Determine the [x, y] coordinate at the center of the cell enclosing the given text.  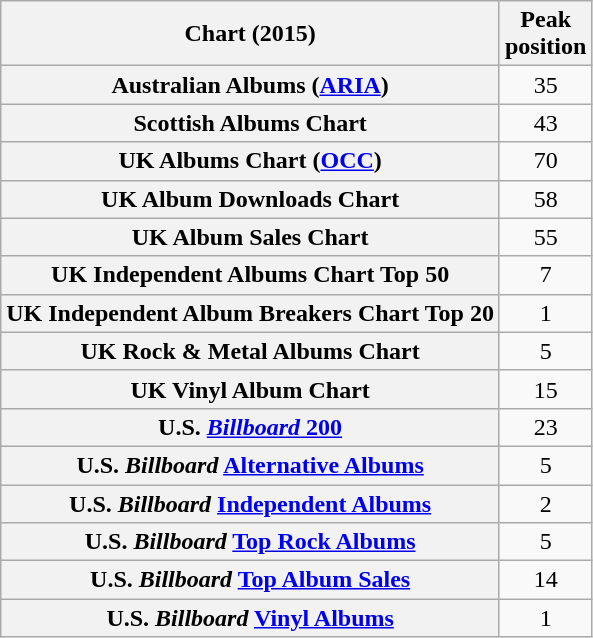
UK Albums Chart (OCC) [250, 161]
15 [545, 389]
U.S. Billboard Independent Albums [250, 503]
U.S. Billboard 200 [250, 427]
70 [545, 161]
43 [545, 123]
2 [545, 503]
Scottish Albums Chart [250, 123]
U.S. Billboard Alternative Albums [250, 465]
55 [545, 237]
U.S. Billboard Top Rock Albums [250, 542]
Peakposition [545, 34]
UK Vinyl Album Chart [250, 389]
Australian Albums (ARIA) [250, 85]
UK Album Sales Chart [250, 237]
58 [545, 199]
U.S. Billboard Vinyl Albums [250, 618]
UK Album Downloads Chart [250, 199]
Chart (2015) [250, 34]
7 [545, 275]
UK Independent Albums Chart Top 50 [250, 275]
UK Rock & Metal Albums Chart [250, 351]
23 [545, 427]
U.S. Billboard Top Album Sales [250, 580]
UK Independent Album Breakers Chart Top 20 [250, 313]
14 [545, 580]
35 [545, 85]
